Find where the given text appears and provide that cell's center as (X, Y) coordinate. 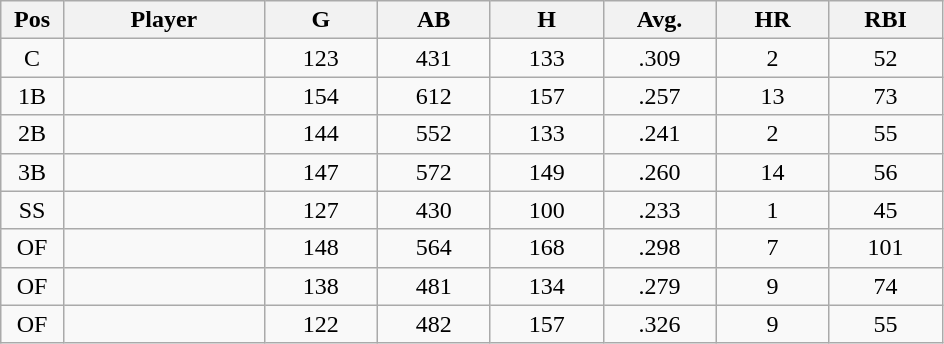
7 (772, 248)
.279 (660, 286)
430 (434, 210)
482 (434, 324)
138 (320, 286)
Pos (32, 20)
101 (886, 248)
H (546, 20)
74 (886, 286)
73 (886, 96)
13 (772, 96)
C (32, 58)
3B (32, 172)
612 (434, 96)
.326 (660, 324)
481 (434, 286)
552 (434, 134)
52 (886, 58)
123 (320, 58)
SS (32, 210)
572 (434, 172)
HR (772, 20)
.309 (660, 58)
.241 (660, 134)
.298 (660, 248)
100 (546, 210)
45 (886, 210)
Player (164, 20)
56 (886, 172)
147 (320, 172)
564 (434, 248)
1B (32, 96)
154 (320, 96)
RBI (886, 20)
Avg. (660, 20)
AB (434, 20)
.260 (660, 172)
.257 (660, 96)
2B (32, 134)
144 (320, 134)
127 (320, 210)
122 (320, 324)
168 (546, 248)
148 (320, 248)
134 (546, 286)
14 (772, 172)
.233 (660, 210)
G (320, 20)
431 (434, 58)
1 (772, 210)
149 (546, 172)
